Scan for the cell matching the given text and deliver its [X, Y] coordinate at center. 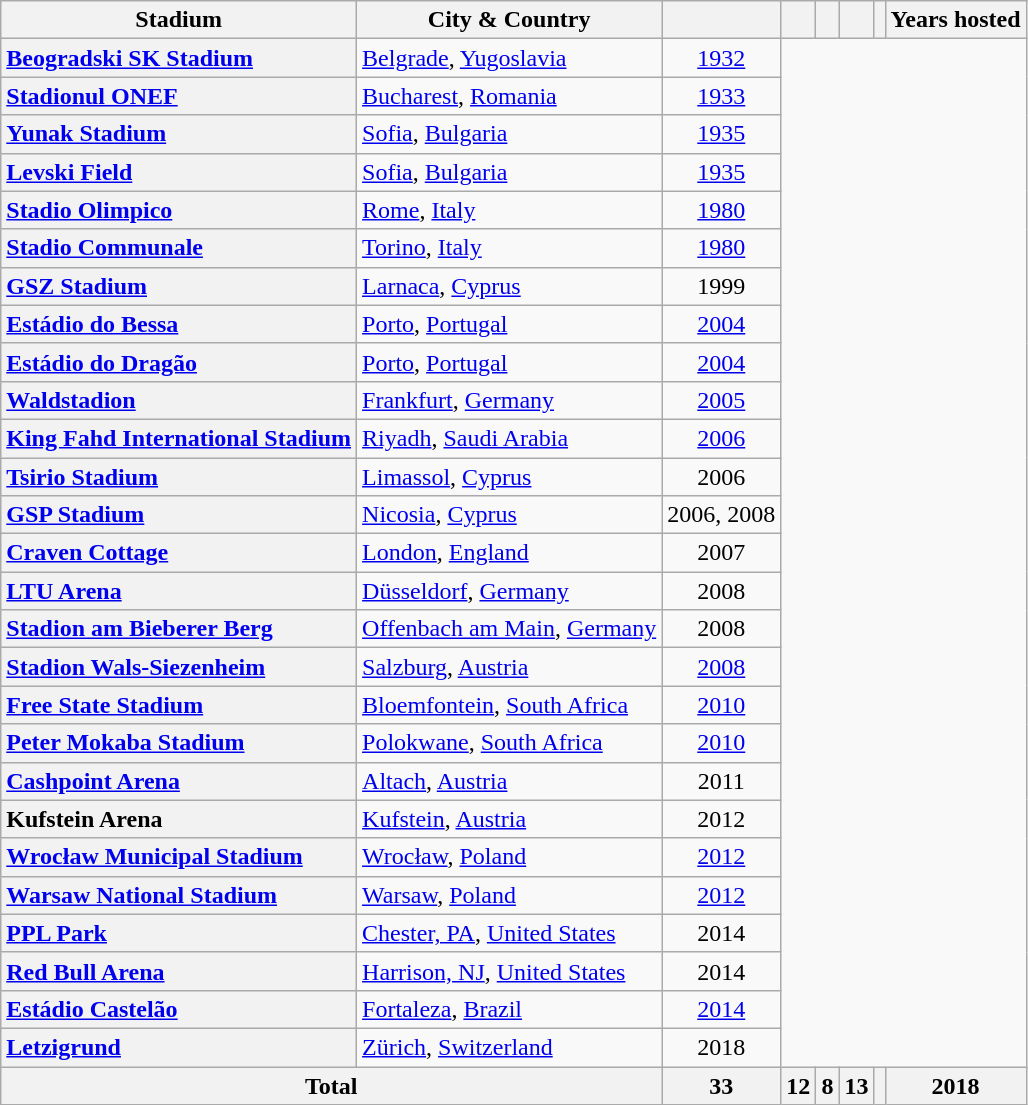
2006, 2008 [722, 515]
Chester, PA, United States [510, 933]
King Fahd International Stadium [179, 438]
Nicosia, Cyprus [510, 515]
Warsaw, Poland [510, 895]
Red Bull Arena [179, 971]
Wrocław, Poland [510, 857]
Craven Cottage [179, 553]
Riyadh, Saudi Arabia [510, 438]
Polokwane, South Africa [510, 743]
Kufstein Arena [179, 819]
2005 [722, 400]
Total [332, 1085]
Altach, Austria [510, 781]
Düsseldorf, Germany [510, 591]
1933 [722, 96]
Stadion am Bieberer Berg [179, 629]
Zürich, Switzerland [510, 1047]
City & Country [510, 20]
Estádio Castelão [179, 1009]
Offenbach am Main, Germany [510, 629]
Salzburg, Austria [510, 667]
Bucharest, Romania [510, 96]
Free State Stadium [179, 705]
8 [828, 1085]
Kufstein, Austria [510, 819]
Levski Field [179, 172]
Years hosted [956, 20]
Estádio do Bessa [179, 324]
Larnaca, Cyprus [510, 286]
Estádio do Dragão [179, 362]
2011 [722, 781]
Stadio Communale [179, 248]
Bloemfontein, South Africa [510, 705]
Frankfurt, Germany [510, 400]
1932 [722, 58]
Limassol, Cyprus [510, 477]
Waldstadion [179, 400]
LTU Arena [179, 591]
12 [798, 1085]
Letzigrund [179, 1047]
Wrocław Municipal Stadium [179, 857]
13 [856, 1085]
Rome, Italy [510, 210]
Warsaw National Stadium [179, 895]
33 [722, 1085]
Yunak Stadium [179, 134]
PPL Park [179, 933]
London, England [510, 553]
Tsirio Stadium [179, 477]
Belgrade, Yugoslavia [510, 58]
Stadionul ONEF [179, 96]
1999 [722, 286]
Peter Mokaba Stadium [179, 743]
Torino, Italy [510, 248]
GSP Stadium [179, 515]
2007 [722, 553]
Beogradski SK Stadium [179, 58]
Stadio Olimpico [179, 210]
Fortaleza, Brazil [510, 1009]
GSZ Stadium [179, 286]
Cashpoint Arena [179, 781]
Stadion Wals-Siezenheim [179, 667]
Stadium [179, 20]
Harrison, NJ, United States [510, 971]
